Find where the given text appears and provide that cell's center as [X, Y] coordinate. 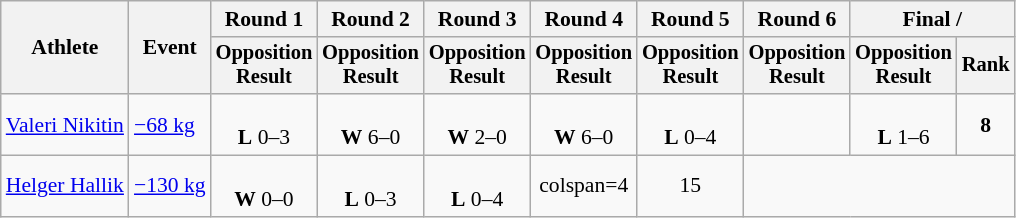
Round 5 [690, 19]
−68 kg [170, 124]
Helger Hallik [65, 186]
Final / [932, 19]
W 2–0 [478, 124]
8 [986, 124]
W 0–0 [264, 186]
Round 2 [370, 19]
−130 kg [170, 186]
Valeri Nikitin [65, 124]
Round 6 [798, 19]
Round 3 [478, 19]
Athlete [65, 48]
15 [690, 186]
colspan=4 [584, 186]
Round 1 [264, 19]
L 1–6 [904, 124]
Event [170, 48]
Round 4 [584, 19]
Rank [986, 66]
